Search for the cell housing the specified text and yield its [X, Y] center coordinate. 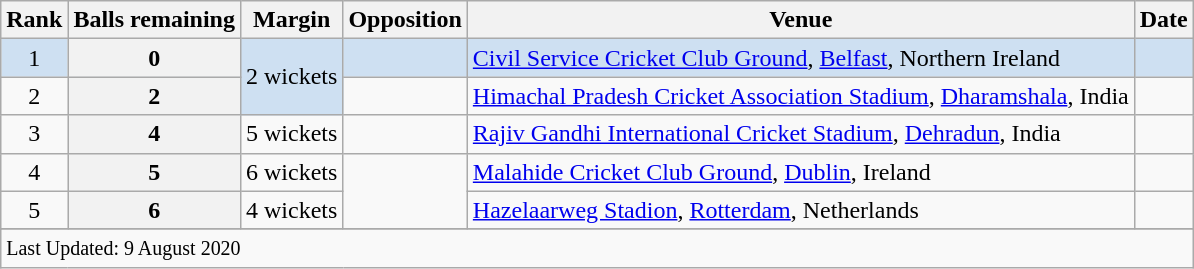
2 wickets [291, 77]
Last Updated: 9 August 2020 [598, 248]
6 [154, 210]
Rajiv Gandhi International Cricket Stadium, Dehradun, India [800, 134]
Himachal Pradesh Cricket Association Stadium, Dharamshala, India [800, 96]
6 wickets [291, 172]
Rank [34, 20]
Opposition [405, 20]
Malahide Cricket Club Ground, Dublin, Ireland [800, 172]
4 wickets [291, 210]
5 wickets [291, 134]
Civil Service Cricket Club Ground, Belfast, Northern Ireland [800, 58]
Balls remaining [154, 20]
3 [34, 134]
Date [1164, 20]
Venue [800, 20]
0 [154, 58]
Hazelaarweg Stadion, Rotterdam, Netherlands [800, 210]
Margin [291, 20]
1 [34, 58]
